Find where the given text appears and provide that cell's center as [x, y] coordinate. 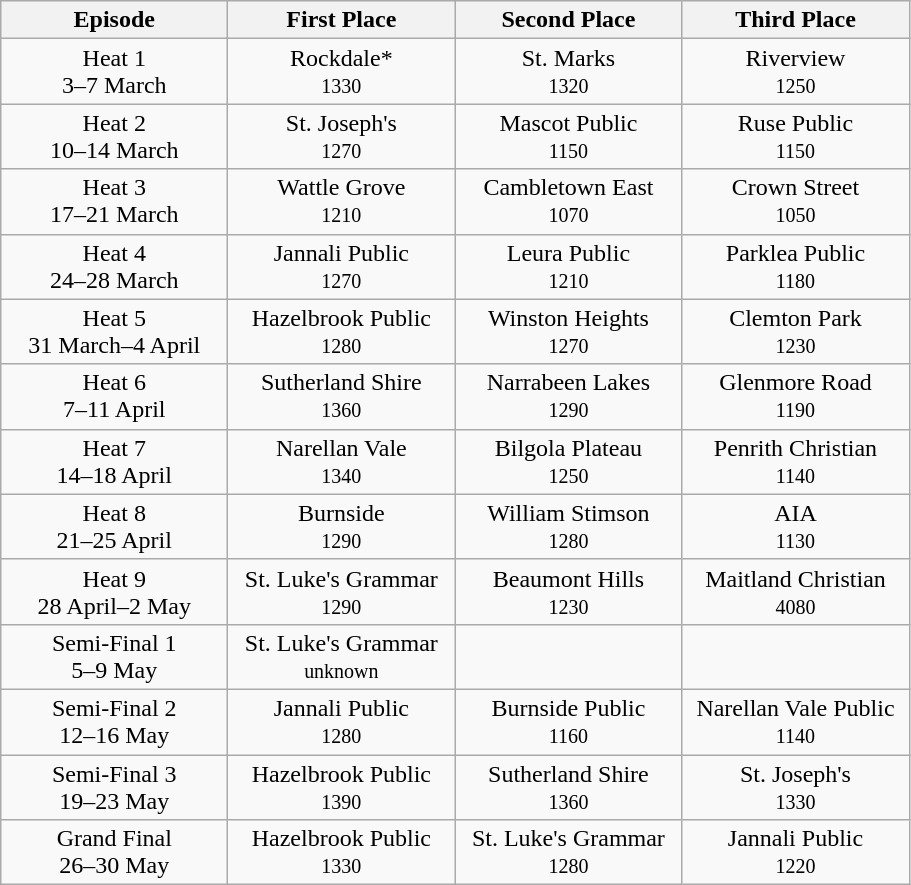
Heat 928 April–2 May [114, 592]
Winston Heights1270 [568, 332]
St. Luke's Grammarunknown [342, 656]
Riverview1250 [796, 72]
Semi-Final 319–23 May [114, 786]
Hazelbrook Public1390 [342, 786]
Episode [114, 20]
Heat 317–21 March [114, 202]
Burnside Public1160 [568, 722]
Heat 424–28 March [114, 266]
Semi-Final 212–16 May [114, 722]
Mascot Public1150 [568, 136]
Heat 13–7 March [114, 72]
Hazelbrook Public1330 [342, 852]
First Place [342, 20]
Semi-Final 15–9 May [114, 656]
St. Luke's Grammar1290 [342, 592]
Maitland Christian4080 [796, 592]
Narrabeen Lakes1290 [568, 396]
St. Marks1320 [568, 72]
Leura Public1210 [568, 266]
Penrith Christian1140 [796, 462]
Heat 210–14 March [114, 136]
Heat 821–25 April [114, 526]
St. Joseph's1330 [796, 786]
Heat 714–18 April [114, 462]
Heat 67–11 April [114, 396]
Jannali Public1270 [342, 266]
Parklea Public1180 [796, 266]
Clemton Park1230 [796, 332]
St. Joseph's1270 [342, 136]
Jannali Public1280 [342, 722]
AIA1130 [796, 526]
Hazelbrook Public1280 [342, 332]
St. Luke's Grammar1280 [568, 852]
Heat 531 March–4 April [114, 332]
Second Place [568, 20]
Burnside1290 [342, 526]
William Stimson1280 [568, 526]
Glenmore Road1190 [796, 396]
Cambletown East1070 [568, 202]
Jannali Public1220 [796, 852]
Narellan Vale1340 [342, 462]
Crown Street1050 [796, 202]
Bilgola Plateau1250 [568, 462]
Grand Final26–30 May [114, 852]
Narellan Vale Public1140 [796, 722]
Beaumont Hills1230 [568, 592]
Rockdale*1330 [342, 72]
Third Place [796, 20]
Wattle Grove1210 [342, 202]
Ruse Public1150 [796, 136]
